Search for the cell housing the specified text and yield its [x, y] center coordinate. 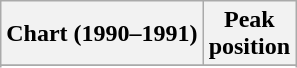
Chart (1990–1991) [102, 34]
Peakposition [249, 34]
